Return (x, y) of the center of cell containing provided text 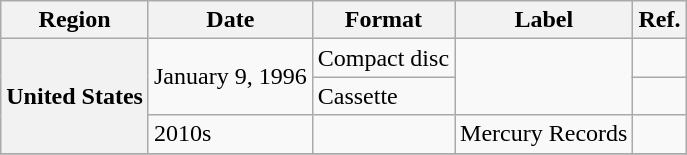
Ref. (660, 20)
Format (383, 20)
January 9, 1996 (230, 77)
Compact disc (383, 58)
Date (230, 20)
Region (75, 20)
Cassette (383, 96)
2010s (230, 134)
United States (75, 96)
Mercury Records (544, 134)
Label (544, 20)
